Capture the cell that displays the provided text and extract its [X, Y] central coordinate. 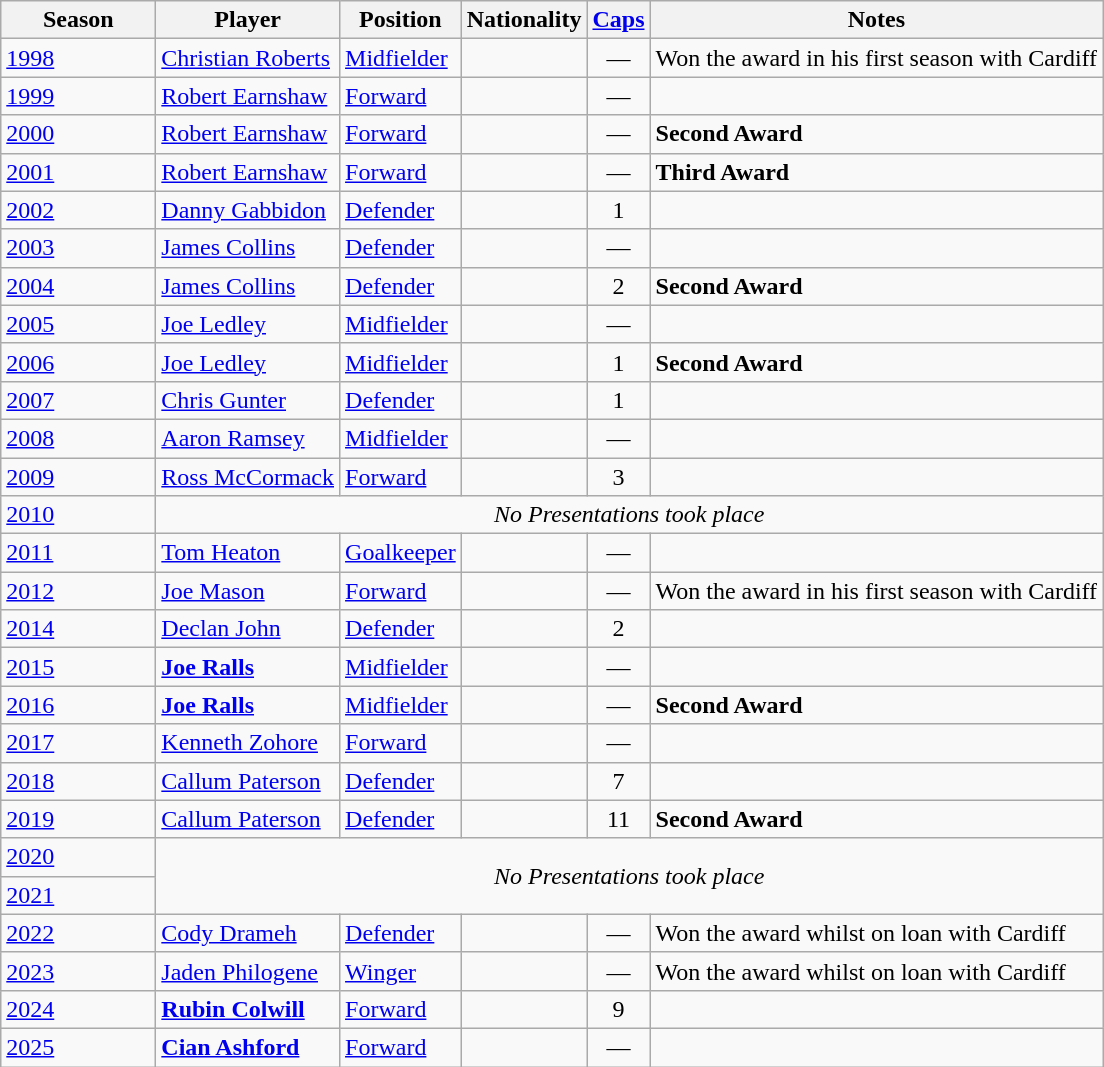
2017 [78, 743]
2023 [78, 971]
7 [618, 781]
Cody Drameh [248, 933]
2004 [78, 286]
2025 [78, 1047]
Goalkeeper [401, 553]
2024 [78, 1009]
11 [618, 819]
2002 [78, 210]
1998 [78, 58]
2009 [78, 477]
Chris Gunter [248, 400]
Declan John [248, 629]
Jaden Philogene [248, 971]
2007 [78, 400]
1999 [78, 96]
2005 [78, 324]
Season [78, 20]
Caps [618, 20]
9 [618, 1009]
2003 [78, 248]
2019 [78, 819]
Notes [876, 20]
Position [401, 20]
2006 [78, 362]
Tom Heaton [248, 553]
2000 [78, 134]
Third Award [876, 172]
2015 [78, 667]
Joe Mason [248, 591]
2022 [78, 933]
Rubin Colwill [248, 1009]
2018 [78, 781]
2021 [78, 895]
Kenneth Zohore [248, 743]
Ross McCormack [248, 477]
3 [618, 477]
2011 [78, 553]
Nationality [524, 20]
2010 [78, 515]
Danny Gabbidon [248, 210]
Cian Ashford [248, 1047]
2001 [78, 172]
Aaron Ramsey [248, 438]
2008 [78, 438]
Winger [401, 971]
Christian Roberts [248, 58]
2012 [78, 591]
2016 [78, 705]
Player [248, 20]
2020 [78, 857]
2014 [78, 629]
